Extract the [x, y] coordinate from the center of the cell holding the provided text.  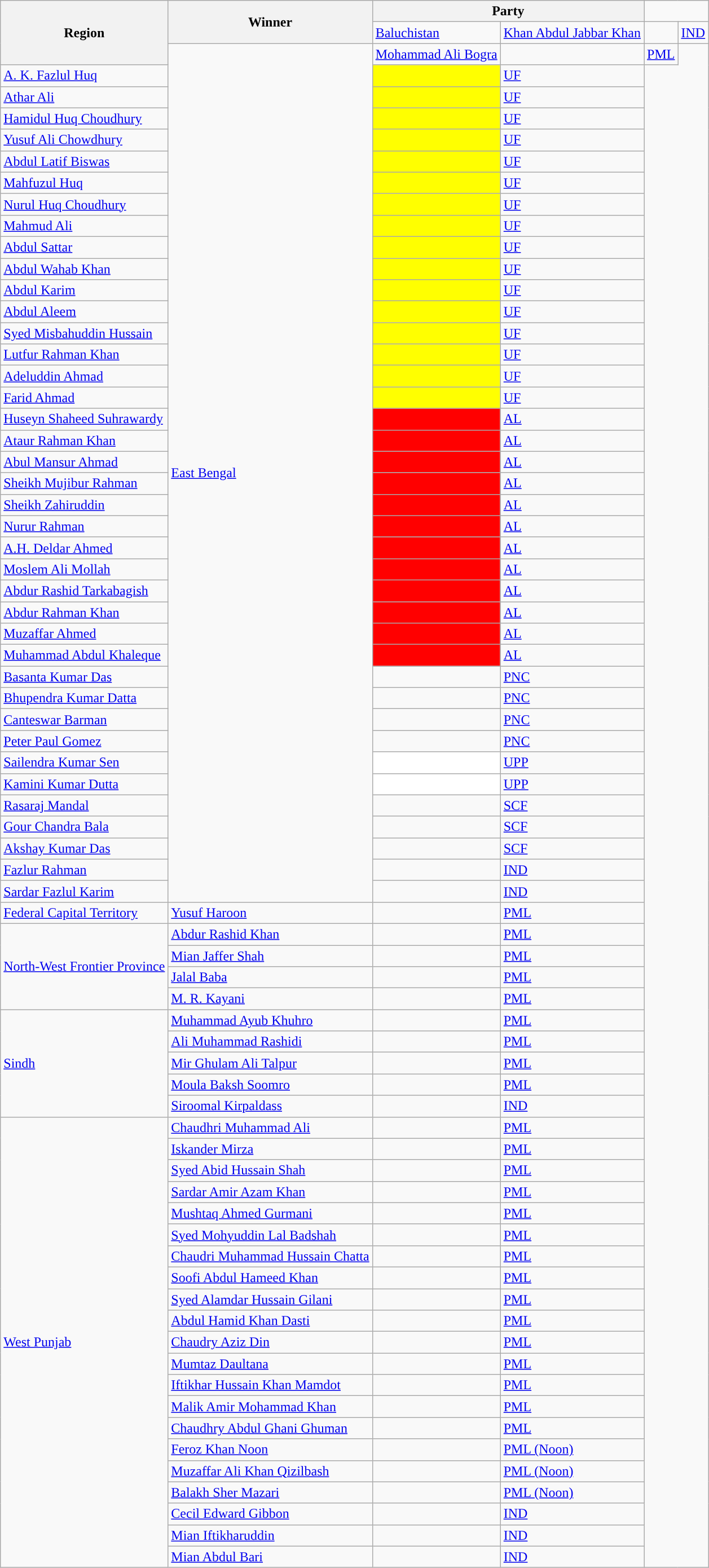
Akshay Kumar Das [85, 848]
Syed Alamdar Hussain Gilani [270, 1299]
Syed Misbahuddin Hussain [85, 333]
Federal Capital Territory [85, 913]
Abul Mansur Ahmad [85, 462]
Abdul Sattar [85, 247]
Mushtaq Ahmed Gurmani [270, 1213]
Lutfur Rahman Khan [85, 355]
Bhupendra Kumar Datta [85, 698]
Rasaraj Mandal [85, 805]
Nurur Rahman [85, 526]
A.H. Deldar Ahmed [85, 548]
Siroomal Kirpaldass [270, 1106]
Mumtaz Daultana [270, 1364]
Soofi Abdul Hameed Khan [270, 1278]
Peter Paul Gomez [85, 741]
Gour Chandra Bala [85, 827]
A. K. Fazlul Huq [85, 76]
Huseyn Shaheed Suhrawardy [85, 419]
Canteswar Barman [85, 720]
Nurul Huq Choudhury [85, 204]
Party [508, 11]
Abdul Aleem [85, 312]
Iftikhar Hussain Khan Mamdot [270, 1385]
Sardar Amir Azam Khan [270, 1192]
Malik Amir Mohammad Khan [270, 1407]
Jalal Baba [270, 977]
Chaudhry Abdul Ghani Ghuman [270, 1428]
Moula Baksh Soomro [270, 1085]
Yusuf Ali Chowdhury [85, 140]
Mahmud Ali [85, 226]
Abdul Hamid Khan Dasti [270, 1321]
Muzaffar Ali Khan Qizilbash [270, 1471]
Abdur Rashid Khan [270, 934]
Iskander Mirza [270, 1149]
Abdur Rahman Khan [85, 612]
Mahfuzul Huq [85, 183]
Sardar Fazlul Karim [85, 891]
Mian Iftikharuddin [270, 1535]
Moslem Ali Mollah [85, 569]
Abdul Karim [85, 290]
Muzaffar Ahmed [85, 634]
Mian Abdul Bari [270, 1557]
Sindh [85, 1063]
Fazlur Rahman [85, 870]
Sheikh Mujibur Rahman [85, 483]
Khan Abdul Jabbar Khan [572, 33]
M. R. Kayani [270, 999]
Mir Ghulam Ali Talpur [270, 1063]
Winner [270, 22]
Balakh Sher Mazari [270, 1492]
Adeluddin Ahmad [85, 376]
West Punjab [85, 1342]
Farid Ahmad [85, 398]
Feroz Khan Noon [270, 1450]
Cecil Edward Gibbon [270, 1514]
Abdul Latif Biswas [85, 161]
Hamidul Huq Choudhury [85, 118]
Kamini Kumar Dutta [85, 784]
Chaudhri Muhammad Ali [270, 1127]
Muhammad Ayub Khuhro [270, 1020]
Basanta Kumar Das [85, 677]
Mohammad Ali Bogra [437, 54]
Muhammad Abdul Khaleque [85, 655]
Syed Mohyuddin Lal Badshah [270, 1235]
Syed Abid Hussain Shah [270, 1170]
Abdul Wahab Khan [85, 269]
Yusuf Haroon [270, 913]
Baluchistan [437, 33]
Region [85, 33]
East Bengal [270, 473]
Ali Muhammad Rashidi [270, 1042]
Chaudry Aziz Din [270, 1342]
Mian Jaffer Shah [270, 956]
Sailendra Kumar Sen [85, 763]
Sheikh Zahiruddin [85, 505]
North-West Frontier Province [85, 966]
Chaudri Muhammad Hussain Chatta [270, 1256]
Abdur Rashid Tarkabagish [85, 591]
Athar Ali [85, 97]
Ataur Rahman Khan [85, 441]
